Return [X, Y] of the center of cell containing provided text 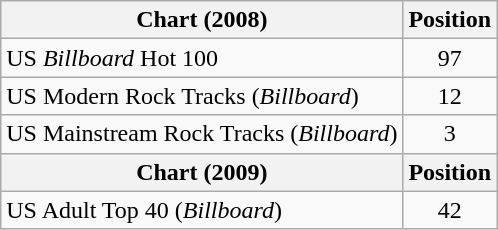
US Mainstream Rock Tracks (Billboard) [202, 134]
42 [450, 210]
12 [450, 96]
Chart (2009) [202, 172]
3 [450, 134]
US Adult Top 40 (Billboard) [202, 210]
US Modern Rock Tracks (Billboard) [202, 96]
Chart (2008) [202, 20]
US Billboard Hot 100 [202, 58]
97 [450, 58]
